Locate the cell with the specified text and output its [x, y] center coordinate. 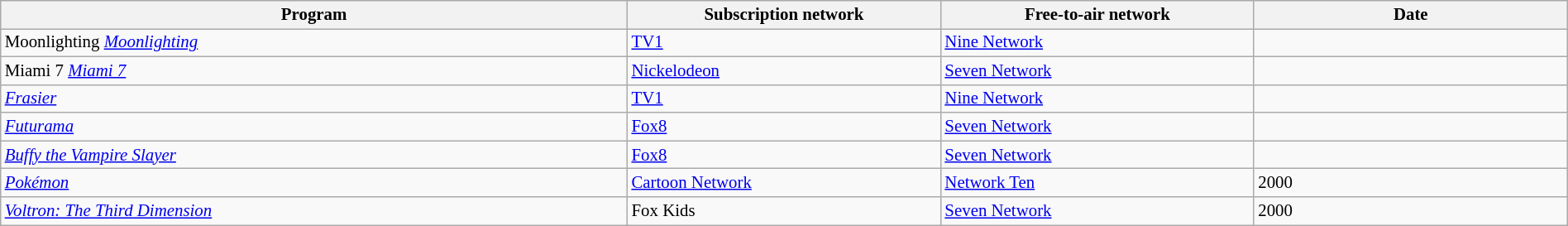
Network Ten [1097, 183]
Program [314, 15]
Miami 7 Miami 7 [314, 70]
Frasier [314, 99]
Free-to-air network [1097, 15]
Fox Kids [784, 211]
Pokémon [314, 183]
Nickelodeon [784, 70]
Buffy the Vampire Slayer [314, 155]
Moonlighting Moonlighting [314, 42]
Futurama [314, 127]
Date [1411, 15]
Subscription network [784, 15]
Voltron: The Third Dimension [314, 211]
Cartoon Network [784, 183]
